Find where the given text appears and provide that cell's center as (x, y) coordinate. 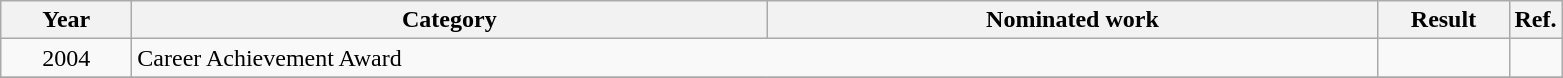
2004 (66, 58)
Year (66, 20)
Result (1444, 20)
Category (450, 20)
Career Achievement Award (755, 58)
Nominated work (1072, 20)
Ref. (1536, 20)
